Pinpoint the cell where the given text exists, returning its (x, y) midpoint coordinate. 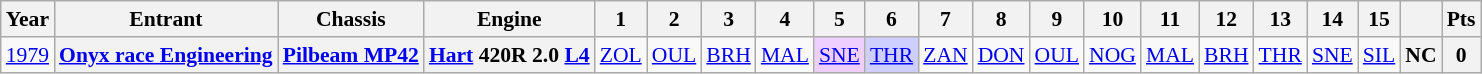
ZAN (945, 55)
9 (1057, 19)
1 (621, 19)
Hart 420R 2.0 L4 (510, 55)
Chassis (351, 19)
Entrant (166, 19)
Engine (510, 19)
10 (1112, 19)
Pts (1462, 19)
2 (674, 19)
11 (1170, 19)
14 (1332, 19)
13 (1280, 19)
15 (1380, 19)
1979 (28, 55)
Onyx race Engineering (166, 55)
DON (1002, 55)
Pilbeam MP42 (351, 55)
12 (1226, 19)
8 (1002, 19)
NC (1420, 55)
SIL (1380, 55)
0 (1462, 55)
4 (785, 19)
3 (728, 19)
7 (945, 19)
ZOL (621, 55)
NOG (1112, 55)
Year (28, 19)
5 (840, 19)
6 (892, 19)
